Return (X, Y) of the center of cell containing provided text 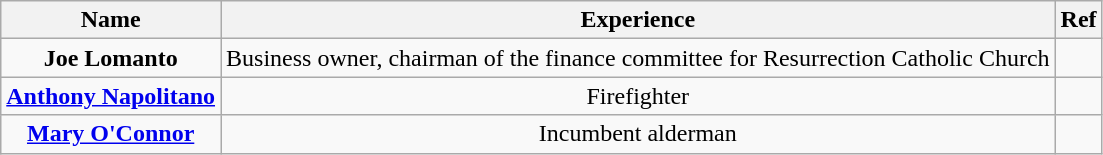
Mary O'Connor (111, 134)
Name (111, 20)
Firefighter (638, 96)
Joe Lomanto (111, 58)
Incumbent alderman (638, 134)
Ref (1078, 20)
Business owner, chairman of the finance committee for Resurrection Catholic Church (638, 58)
Anthony Napolitano (111, 96)
Experience (638, 20)
